Extract the [x, y] coordinate from the center of the cell holding the provided text.  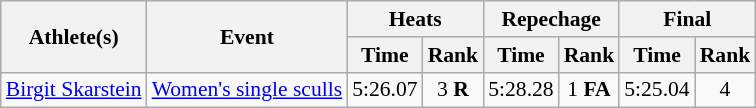
5:28.28 [520, 90]
Athlete(s) [74, 36]
Event [248, 36]
1 FA [590, 90]
Women's single sculls [248, 90]
Final [687, 19]
Repechage [551, 19]
Heats [415, 19]
3 R [454, 90]
5:25.04 [656, 90]
Birgit Skarstein [74, 90]
4 [726, 90]
5:26.07 [384, 90]
